Provide the (X, Y) coordinate of the cell's center where the given text is located.  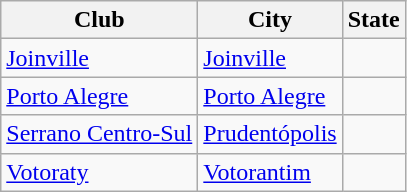
Prudentópolis (270, 134)
Club (100, 20)
State (374, 20)
City (270, 20)
Votoraty (100, 172)
Serrano Centro-Sul (100, 134)
Votorantim (270, 172)
